Locate the cell with the specified text and output its (X, Y) center coordinate. 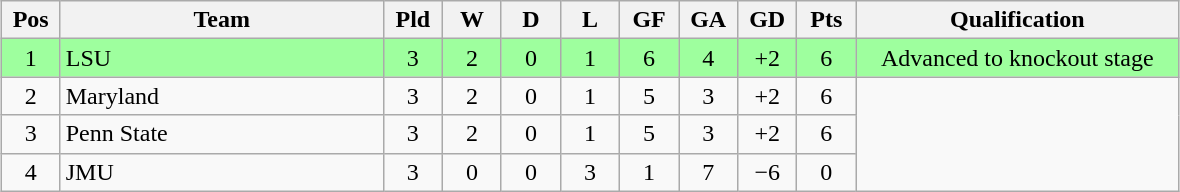
W (472, 20)
7 (708, 172)
Pos (30, 20)
JMU (222, 172)
L (590, 20)
D (530, 20)
Qualification (1018, 20)
GA (708, 20)
GD (768, 20)
Maryland (222, 96)
Pld (412, 20)
GF (650, 20)
Advanced to knockout stage (1018, 58)
Pts (826, 20)
LSU (222, 58)
Team (222, 20)
−6 (768, 172)
Penn State (222, 134)
